Return the (x, y) coordinate for the center point of the cell that contains the specified text.  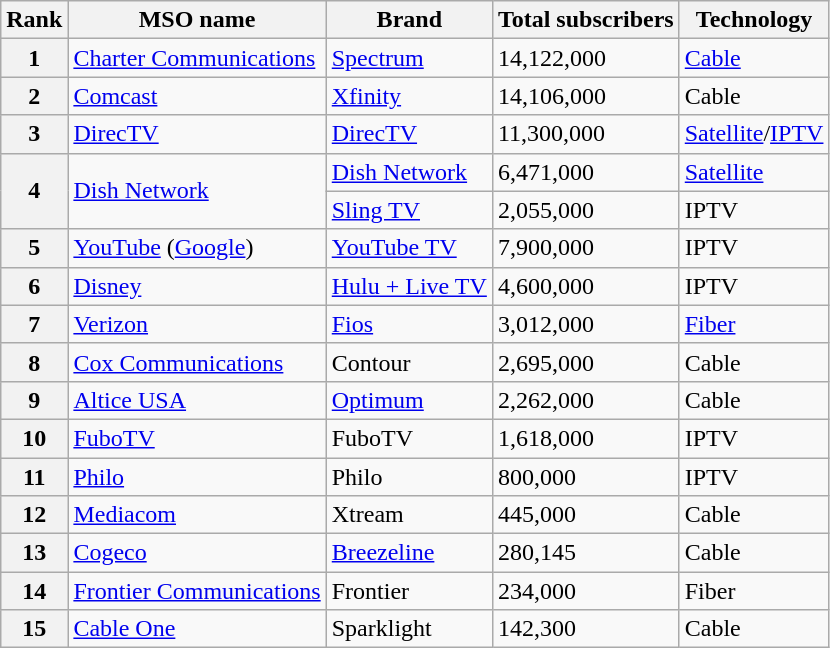
6 (34, 286)
14 (34, 591)
4 (34, 191)
Charter Communications (197, 58)
11,300,000 (586, 134)
YouTube TV (409, 248)
Brand (409, 20)
Xfinity (409, 96)
Frontier (409, 591)
2,695,000 (586, 362)
Optimum (409, 400)
Hulu + Live TV (409, 286)
3 (34, 134)
4,600,000 (586, 286)
11 (34, 477)
7,900,000 (586, 248)
Fios (409, 324)
6,471,000 (586, 172)
2,055,000 (586, 210)
Rank (34, 20)
5 (34, 248)
YouTube (Google) (197, 248)
13 (34, 553)
14,122,000 (586, 58)
800,000 (586, 477)
Cogeco (197, 553)
2 (34, 96)
Total subscribers (586, 20)
12 (34, 515)
9 (34, 400)
2,262,000 (586, 400)
Sling TV (409, 210)
Contour (409, 362)
10 (34, 438)
142,300 (586, 629)
3,012,000 (586, 324)
1 (34, 58)
7 (34, 324)
Spectrum (409, 58)
Cable One (197, 629)
Cox Communications (197, 362)
MSO name (197, 20)
280,145 (586, 553)
15 (34, 629)
Disney (197, 286)
Verizon (197, 324)
14,106,000 (586, 96)
234,000 (586, 591)
Altice USA (197, 400)
Technology (754, 20)
Mediacom (197, 515)
1,618,000 (586, 438)
Sparklight (409, 629)
Comcast (197, 96)
Satellite (754, 172)
Satellite/IPTV (754, 134)
8 (34, 362)
Frontier Communications (197, 591)
Xtream (409, 515)
445,000 (586, 515)
Breezeline (409, 553)
